Search for the cell housing the specified text and yield its [x, y] center coordinate. 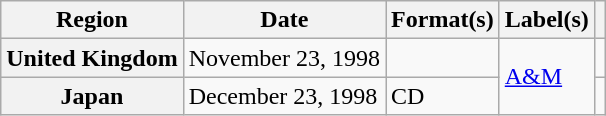
A&M [546, 77]
United Kingdom [92, 58]
Japan [92, 96]
Format(s) [443, 20]
Label(s) [546, 20]
CD [443, 96]
November 23, 1998 [284, 58]
December 23, 1998 [284, 96]
Region [92, 20]
Date [284, 20]
